For the text-containing cell, return its midpoint in [x, y] coordinate format. 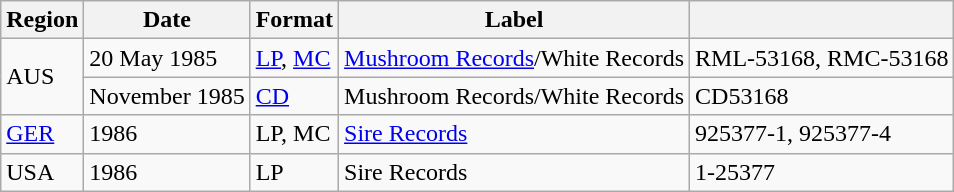
Date [167, 20]
1-25377 [822, 172]
LP [294, 172]
CD [294, 96]
925377-1, 925377-4 [822, 134]
20 May 1985 [167, 58]
Label [514, 20]
Format [294, 20]
CD53168 [822, 96]
GER [42, 134]
RML-53168, RMC-53168 [822, 58]
USA [42, 172]
AUS [42, 77]
November 1985 [167, 96]
Region [42, 20]
